Scan for the cell matching the given text and deliver its [x, y] coordinate at center. 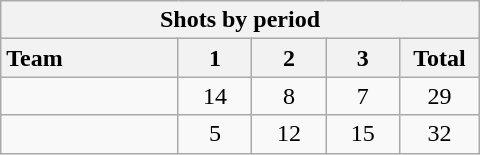
15 [363, 134]
5 [215, 134]
Team [90, 58]
1 [215, 58]
12 [289, 134]
32 [440, 134]
8 [289, 96]
29 [440, 96]
Shots by period [240, 20]
2 [289, 58]
Total [440, 58]
7 [363, 96]
14 [215, 96]
3 [363, 58]
